Locate the cell with the specified text and output its [x, y] center coordinate. 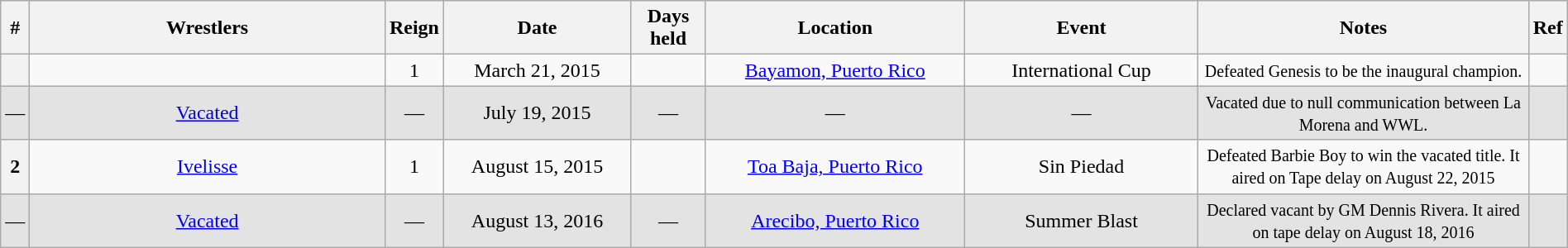
August 13, 2016 [537, 220]
Vacated due to null communication between La Morena and WWL. [1363, 112]
Date [537, 28]
Event [1082, 28]
Notes [1363, 28]
Ivelisse [208, 167]
Arecibo, Puerto Rico [835, 220]
Wrestlers [208, 28]
Toa Baja, Puerto Rico [835, 167]
Reign [414, 28]
# [15, 28]
International Cup [1082, 70]
2 [15, 167]
August 15, 2015 [537, 167]
Ref [1548, 28]
Bayamon, Puerto Rico [835, 70]
Location [835, 28]
Daysheld [668, 28]
Declared vacant by GM Dennis Rivera. It aired on tape delay on August 18, 2016 [1363, 220]
March 21, 2015 [537, 70]
Defeated Barbie Boy to win the vacated title. It aired on Tape delay on August 22, 2015 [1363, 167]
Defeated Genesis to be the inaugural champion. [1363, 70]
Sin Piedad [1082, 167]
Summer Blast [1082, 220]
July 19, 2015 [537, 112]
